For the text-containing cell, return its midpoint in [X, Y] coordinate format. 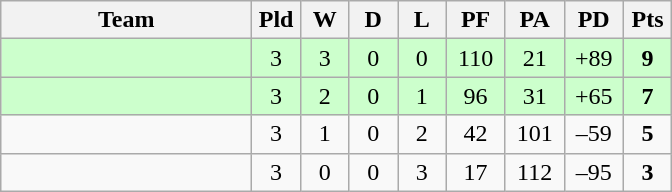
42 [476, 134]
Pld [276, 20]
110 [476, 58]
17 [476, 172]
31 [534, 96]
9 [648, 58]
L [422, 20]
+65 [594, 96]
112 [534, 172]
PF [476, 20]
PD [594, 20]
7 [648, 96]
21 [534, 58]
Team [126, 20]
+89 [594, 58]
–59 [594, 134]
W [324, 20]
PA [534, 20]
D [374, 20]
101 [534, 134]
–95 [594, 172]
96 [476, 96]
Pts [648, 20]
5 [648, 134]
